Pinpoint the cell where the given text exists, returning its [x, y] midpoint coordinate. 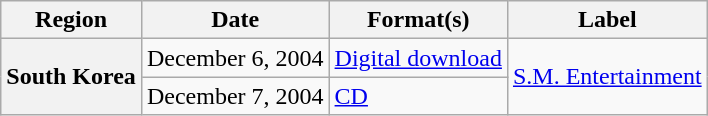
December 7, 2004 [235, 96]
S.M. Entertainment [607, 77]
Date [235, 20]
Label [607, 20]
CD [418, 96]
December 6, 2004 [235, 58]
Region [72, 20]
South Korea [72, 77]
Format(s) [418, 20]
Digital download [418, 58]
